Detect which cell encompasses the target text, then output its (x, y) center coordinate. 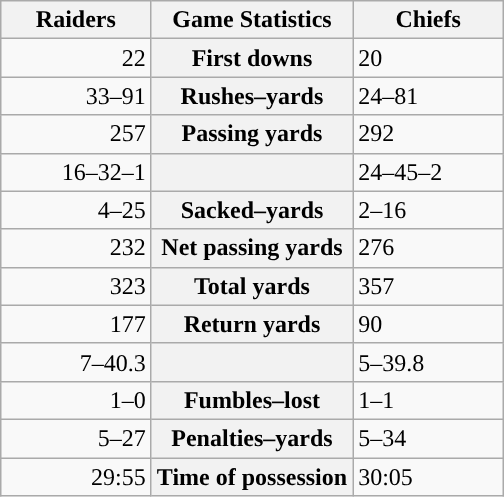
7–40.3 (76, 362)
Total yards (252, 286)
30:05 (428, 477)
Raiders (76, 20)
5–27 (76, 438)
1–1 (428, 400)
22 (76, 58)
5–39.8 (428, 362)
Penalties–yards (252, 438)
Chiefs (428, 20)
Game Statistics (252, 20)
Rushes–yards (252, 96)
16–32–1 (76, 172)
Sacked–yards (252, 210)
257 (76, 134)
90 (428, 324)
Passing yards (252, 134)
2–16 (428, 210)
First downs (252, 58)
Net passing yards (252, 248)
177 (76, 324)
33–91 (76, 96)
Fumbles–lost (252, 400)
357 (428, 286)
24–45–2 (428, 172)
24–81 (428, 96)
4–25 (76, 210)
20 (428, 58)
292 (428, 134)
276 (428, 248)
232 (76, 248)
29:55 (76, 477)
Return yards (252, 324)
5–34 (428, 438)
323 (76, 286)
1–0 (76, 400)
Time of possession (252, 477)
